For the text-containing cell, return its midpoint in [x, y] coordinate format. 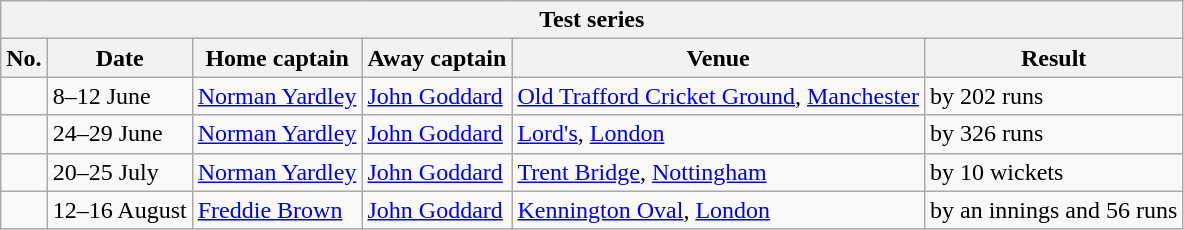
12–16 August [120, 210]
Venue [718, 58]
by an innings and 56 runs [1053, 210]
Home captain [277, 58]
Freddie Brown [277, 210]
Date [120, 58]
by 10 wickets [1053, 172]
8–12 June [120, 96]
Lord's, London [718, 134]
Away captain [437, 58]
by 326 runs [1053, 134]
by 202 runs [1053, 96]
24–29 June [120, 134]
Result [1053, 58]
Trent Bridge, Nottingham [718, 172]
Old Trafford Cricket Ground, Manchester [718, 96]
Kennington Oval, London [718, 210]
20–25 July [120, 172]
No. [24, 58]
Test series [592, 20]
